Locate the cell with the specified text and output its [X, Y] center coordinate. 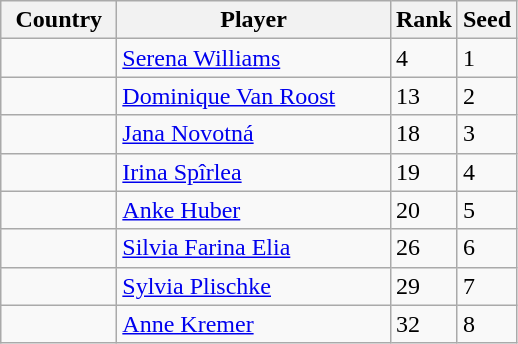
Anne Kremer [254, 324]
2 [486, 96]
Jana Novotná [254, 134]
Country [59, 20]
32 [424, 324]
19 [424, 172]
6 [486, 248]
26 [424, 248]
Rank [424, 20]
13 [424, 96]
29 [424, 286]
Seed [486, 20]
8 [486, 324]
1 [486, 58]
Sylvia Plischke [254, 286]
Player [254, 20]
5 [486, 210]
3 [486, 134]
20 [424, 210]
Anke Huber [254, 210]
Dominique Van Roost [254, 96]
7 [486, 286]
Serena Williams [254, 58]
Silvia Farina Elia [254, 248]
Irina Spîrlea [254, 172]
18 [424, 134]
